Extract the [X, Y] coordinate from the center of the cell holding the provided text.  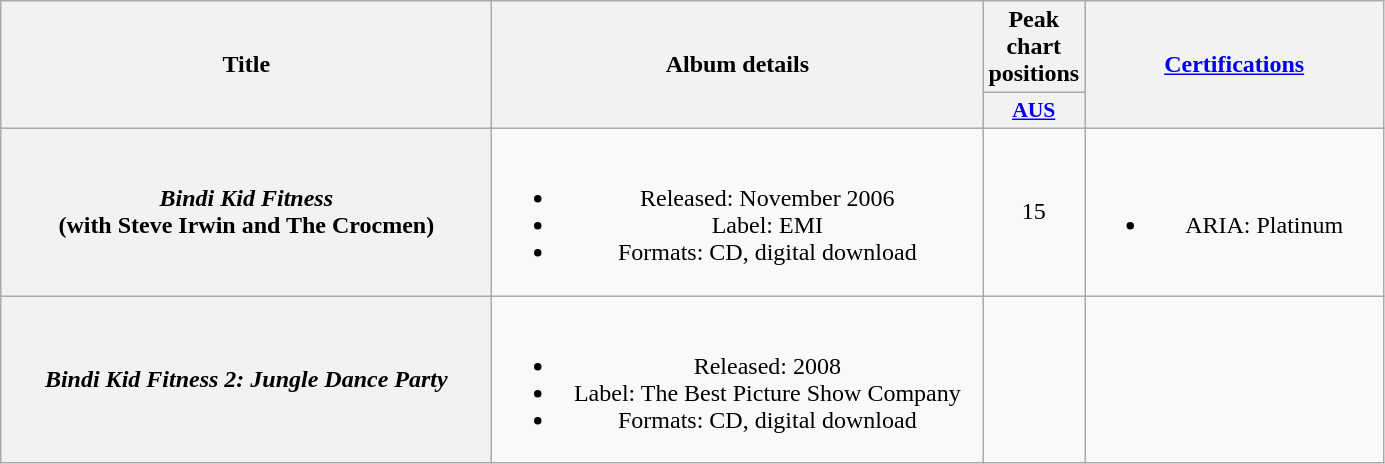
15 [1034, 212]
Title [246, 65]
Bindi Kid Fitness (with Steve Irwin and The Crocmen) [246, 212]
Peak chart positions [1034, 47]
ARIA: Platinum [1234, 212]
AUS [1034, 111]
Bindi Kid Fitness 2: Jungle Dance Party [246, 380]
Released: 2008Label: The Best Picture Show CompanyFormats: CD, digital download [738, 380]
Released: November 2006Label: EMIFormats: CD, digital download [738, 212]
Certifications [1234, 65]
Album details [738, 65]
